Search for the cell housing the specified text and yield its [X, Y] center coordinate. 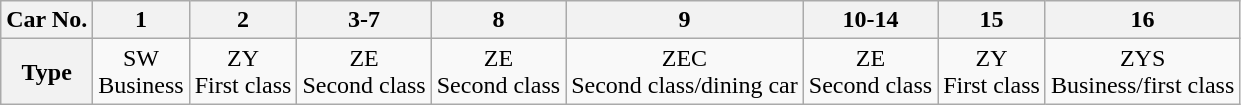
10-14 [870, 20]
Car No. [47, 20]
ZYSBusiness/first class [1142, 72]
Type [47, 72]
8 [498, 20]
SWBusiness [141, 72]
ZECSecond class/dining car [685, 72]
15 [992, 20]
9 [685, 20]
2 [243, 20]
3-7 [364, 20]
1 [141, 20]
16 [1142, 20]
